Pinpoint the cell where the given text exists, returning its [X, Y] midpoint coordinate. 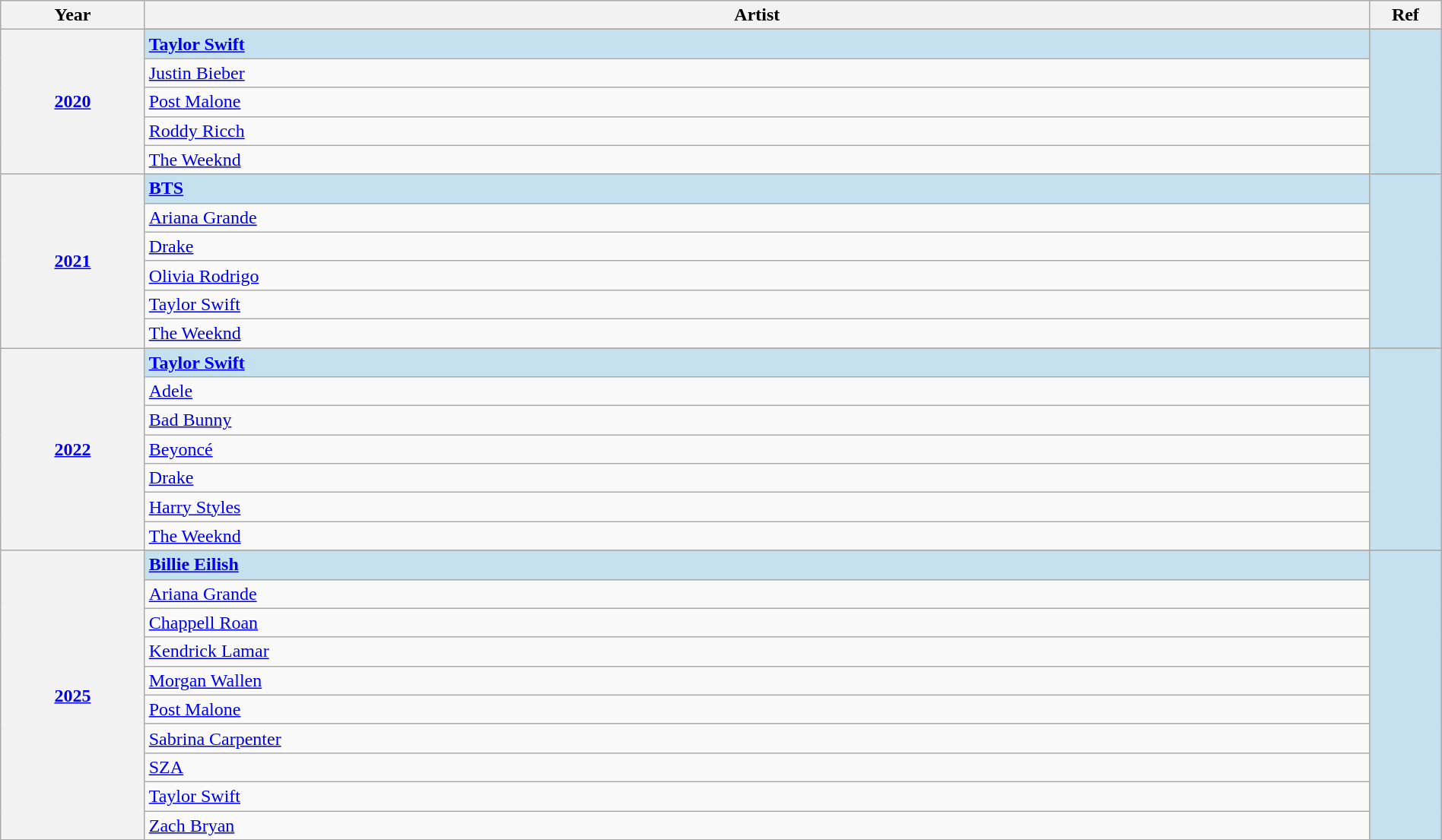
2025 [73, 695]
Morgan Wallen [757, 680]
2021 [73, 261]
SZA [757, 767]
2022 [73, 449]
Harry Styles [757, 507]
BTS [757, 189]
Roddy Ricch [757, 131]
Year [73, 15]
Beyoncé [757, 449]
2020 [73, 102]
Sabrina Carpenter [757, 738]
Artist [757, 15]
Ref [1405, 15]
Billie Eilish [757, 565]
Kendrick Lamar [757, 651]
Justin Bieber [757, 73]
Zach Bryan [757, 825]
Olivia Rodrigo [757, 275]
Adele [757, 391]
Bad Bunny [757, 420]
Chappell Roan [757, 623]
